Capture the cell that displays the provided text and extract its (X, Y) central coordinate. 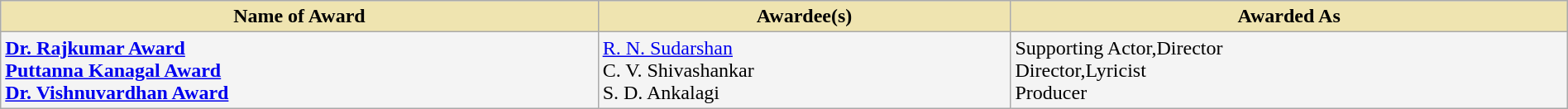
R. N. SudarshanC. V. ShivashankarS. D. Ankalagi (804, 70)
Awarded As (1288, 17)
Supporting Actor,DirectorDirector,LyricistProducer (1288, 70)
Name of Award (299, 17)
Awardee(s) (804, 17)
Dr. Rajkumar AwardPuttanna Kanagal AwardDr. Vishnuvardhan Award (299, 70)
